From the cell containing the given text, extract its center point as (X, Y) coordinate. 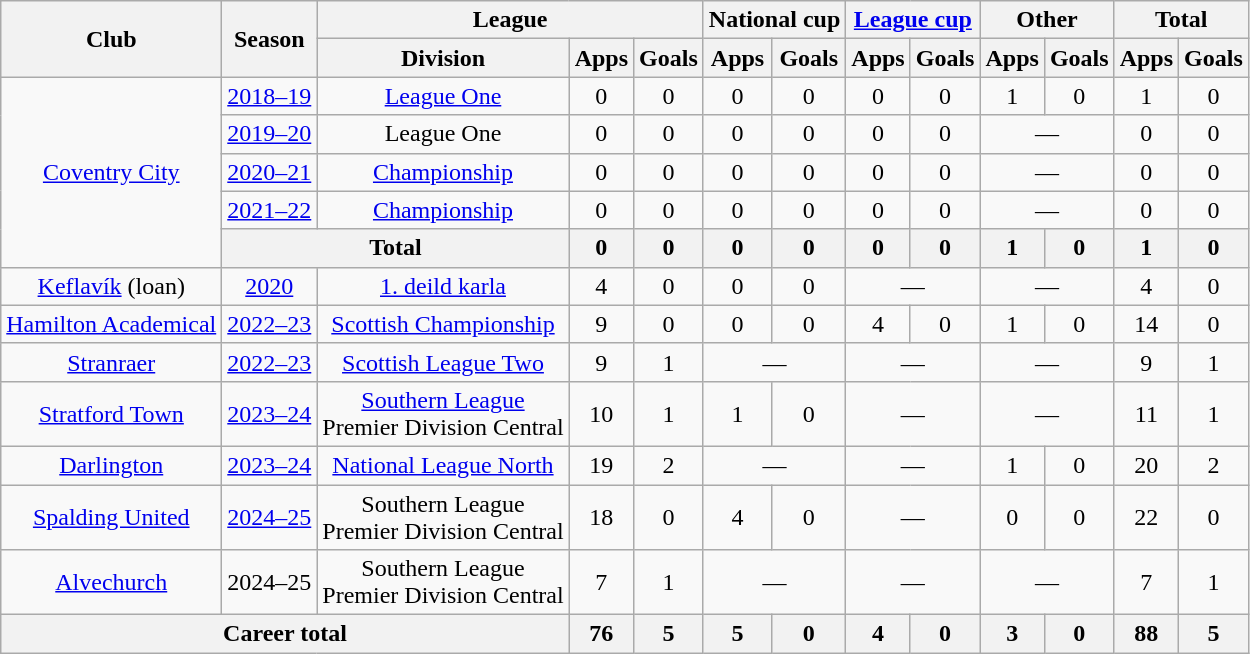
Stranraer (112, 362)
19 (601, 465)
Career total (285, 634)
20 (1146, 465)
National League North (443, 465)
2020–21 (270, 172)
Season (270, 39)
Scottish League Two (443, 362)
League (510, 20)
22 (1146, 516)
Keflavík (loan) (112, 286)
Stratford Town (112, 414)
Alvechurch (112, 582)
1. deild karla (443, 286)
18 (601, 516)
Scottish Championship (443, 324)
2019–20 (270, 134)
National cup (774, 20)
3 (1012, 634)
Darlington (112, 465)
Other (1047, 20)
Spalding United (112, 516)
76 (601, 634)
2021–22 (270, 210)
Division (443, 58)
10 (601, 414)
Coventry City (112, 172)
Hamilton Academical (112, 324)
Club (112, 39)
2018–19 (270, 96)
88 (1146, 634)
League cup (913, 20)
11 (1146, 414)
14 (1146, 324)
2020 (270, 286)
